Return (X, Y) of the center of cell containing provided text 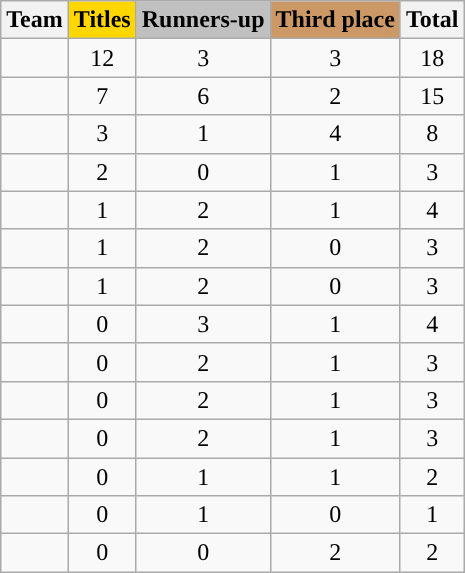
6 (203, 96)
Team (35, 20)
Total (432, 20)
7 (102, 96)
12 (102, 58)
8 (432, 134)
Third place (335, 20)
18 (432, 58)
Titles (102, 20)
Runners-up (203, 20)
15 (432, 96)
